Search for the cell housing the specified text and yield its (X, Y) center coordinate. 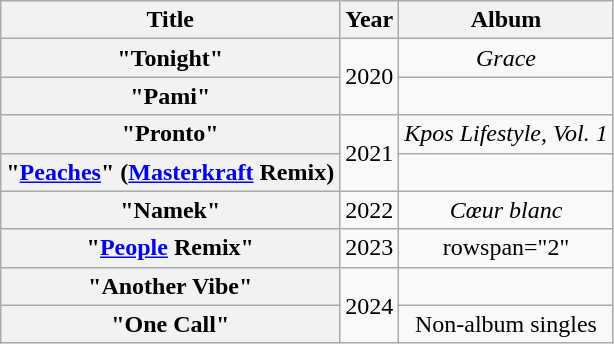
"Pronto" (170, 134)
"Another Vibe" (170, 286)
Kpos Lifestyle, Vol. 1 (506, 134)
"Pami" (170, 96)
"One Call" (170, 324)
Album (506, 20)
2022 (370, 210)
2023 (370, 248)
Non-album singles (506, 324)
"People Remix" (170, 248)
2024 (370, 305)
Grace (506, 58)
"Tonight" (170, 58)
Cœur blanc (506, 210)
Year (370, 20)
"Peaches" (Masterkraft Remix) (170, 172)
2020 (370, 77)
2021 (370, 153)
rowspan="2" (506, 248)
"Namek" (170, 210)
Title (170, 20)
